Search for the cell housing the specified text and yield its (x, y) center coordinate. 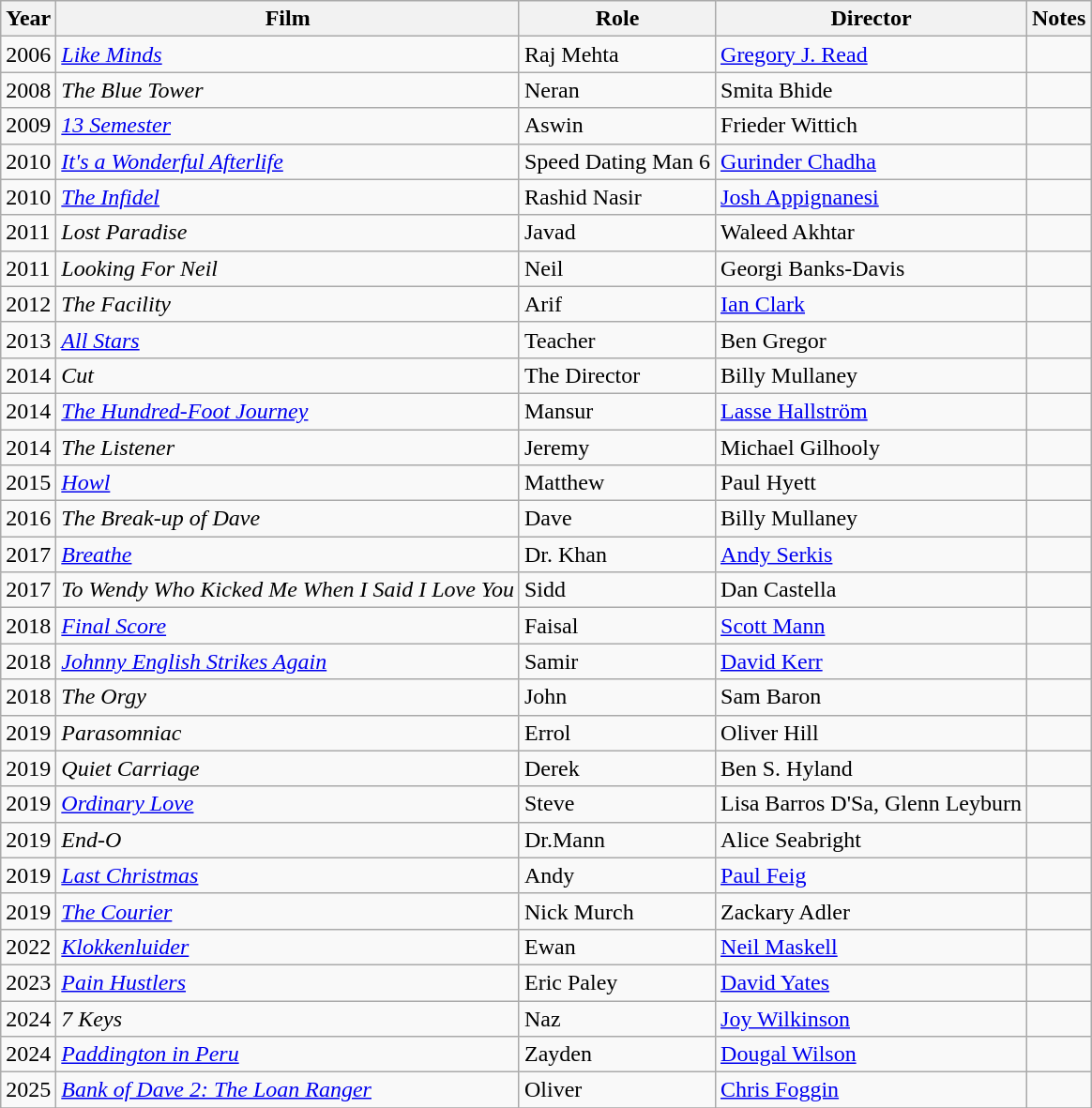
Role (617, 19)
The Listener (288, 448)
Andy (617, 875)
Raj Mehta (617, 54)
Georgi Banks-Davis (872, 268)
Lasse Hallström (872, 411)
2012 (28, 304)
Dougal Wilson (872, 1055)
Nick Murch (617, 911)
Aswin (617, 126)
End-O (288, 840)
Dr. Khan (617, 554)
Dave (617, 519)
Arif (617, 304)
Samir (617, 661)
2015 (28, 483)
Paul Hyett (872, 483)
Andy Serkis (872, 554)
Ian Clark (872, 304)
All Stars (288, 340)
Ben Gregor (872, 340)
Paddington in Peru (288, 1055)
David Yates (872, 982)
Scott Mann (872, 626)
Zackary Adler (872, 911)
Klokkenluider (288, 947)
2008 (28, 90)
Breathe (288, 554)
Mansur (617, 411)
Gregory J. Read (872, 54)
Lost Paradise (288, 233)
13 Semester (288, 126)
Oliver (617, 1090)
Jeremy (617, 448)
Pain Hustlers (288, 982)
The Infidel (288, 197)
Eric Paley (617, 982)
Zayden (617, 1055)
Joy Wilkinson (872, 1018)
Director (872, 19)
Last Christmas (288, 875)
Smita Bhide (872, 90)
2025 (28, 1090)
Quiet Carriage (288, 768)
Howl (288, 483)
Final Score (288, 626)
Sidd (617, 590)
Frieder Wittich (872, 126)
Errol (617, 733)
2006 (28, 54)
The Courier (288, 911)
Naz (617, 1018)
Johnny English Strikes Again (288, 661)
Josh Appignanesi (872, 197)
Parasomniac (288, 733)
2013 (28, 340)
Notes (1059, 19)
Paul Feig (872, 875)
The Hundred-Foot Journey (288, 411)
7 Keys (288, 1018)
Dan Castella (872, 590)
Ben S. Hyland (872, 768)
To Wendy Who Kicked Me When I Said I Love You (288, 590)
David Kerr (872, 661)
Faisal (617, 626)
Like Minds (288, 54)
Ewan (617, 947)
2023 (28, 982)
Bank of Dave 2: The Loan Ranger (288, 1090)
Steve (617, 804)
The Facility (288, 304)
Dr.Mann (617, 840)
Rashid Nasir (617, 197)
Oliver Hill (872, 733)
Neil (617, 268)
2009 (28, 126)
2022 (28, 947)
Neil Maskell (872, 947)
Lisa Barros D'Sa, Glenn Leyburn (872, 804)
Derek (617, 768)
Javad (617, 233)
Looking For Neil (288, 268)
Cut (288, 375)
It's a Wonderful Afterlife (288, 161)
Teacher (617, 340)
John (617, 697)
The Orgy (288, 697)
Ordinary Love (288, 804)
Matthew (617, 483)
Year (28, 19)
Michael Gilhooly (872, 448)
Speed Dating Man 6 (617, 161)
The Break-up of Dave (288, 519)
Neran (617, 90)
The Director (617, 375)
Alice Seabright (872, 840)
Film (288, 19)
Waleed Akhtar (872, 233)
The Blue Tower (288, 90)
Sam Baron (872, 697)
2016 (28, 519)
Chris Foggin (872, 1090)
Gurinder Chadha (872, 161)
